Pinpoint the cell where the given text exists, returning its [x, y] midpoint coordinate. 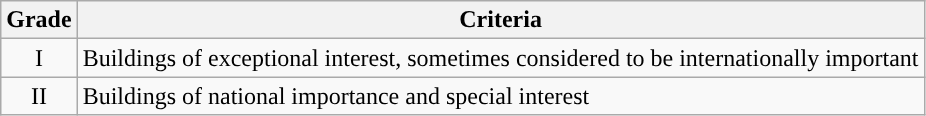
II [39, 96]
Grade [39, 20]
Buildings of national importance and special interest [500, 96]
Buildings of exceptional interest, sometimes considered to be internationally important [500, 58]
I [39, 58]
Criteria [500, 20]
